Find where the given text appears and provide that cell's center as (X, Y) coordinate. 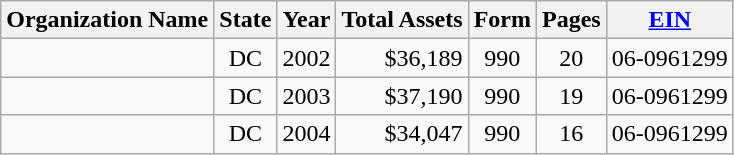
$37,190 (402, 96)
$36,189 (402, 58)
Year (306, 20)
Form (502, 20)
Total Assets (402, 20)
2002 (306, 58)
EIN (670, 20)
Organization Name (108, 20)
19 (571, 96)
State (246, 20)
16 (571, 134)
2003 (306, 96)
2004 (306, 134)
20 (571, 58)
Pages (571, 20)
$34,047 (402, 134)
